Detect which cell encompasses the target text, then output its (X, Y) center coordinate. 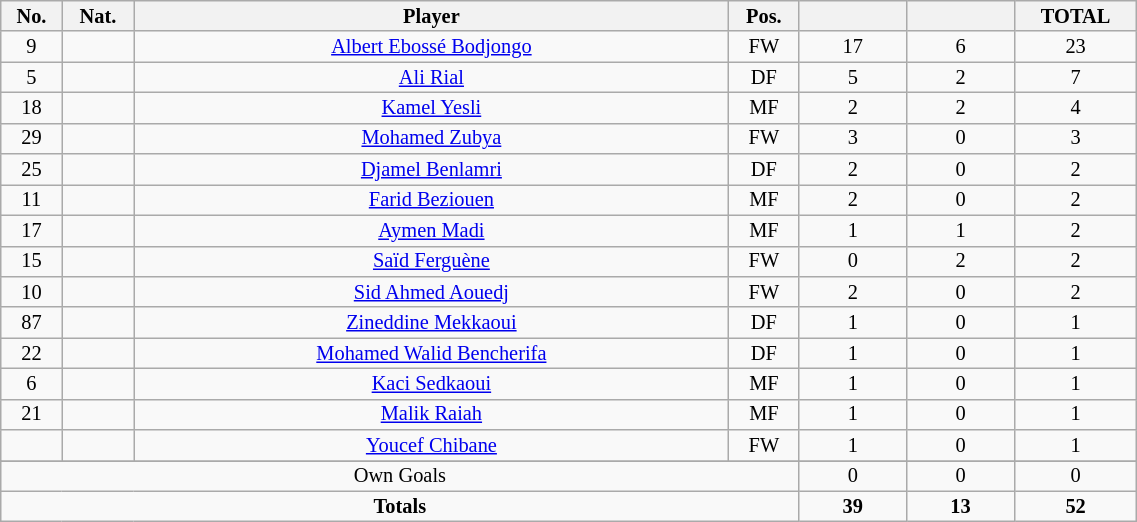
4 (1075, 108)
21 (32, 414)
22 (32, 354)
Ali Rial (432, 78)
Mohamed Zubya (432, 138)
39 (853, 506)
Aymen Madi (432, 230)
15 (32, 262)
87 (32, 322)
9 (32, 46)
10 (32, 292)
Mohamed Walid Bencherifa (432, 354)
25 (32, 170)
Kamel Yesli (432, 108)
Pos. (764, 16)
13 (961, 506)
Farid Beziouen (432, 200)
Player (432, 16)
29 (32, 138)
TOTAL (1075, 16)
Sid Ahmed Aouedj (432, 292)
52 (1075, 506)
No. (32, 16)
Youcef Chibane (432, 446)
11 (32, 200)
Malik Raiah (432, 414)
Own Goals (400, 476)
Saïd Ferguène (432, 262)
23 (1075, 46)
18 (32, 108)
Zineddine Mekkaoui (432, 322)
7 (1075, 78)
Totals (400, 506)
Djamel Benlamri (432, 170)
Albert Ebossé Bodjongo (432, 46)
Kaci Sedkaoui (432, 384)
Nat. (98, 16)
